Identify which cell holds the provided text, then report its (x, y) central coordinate. 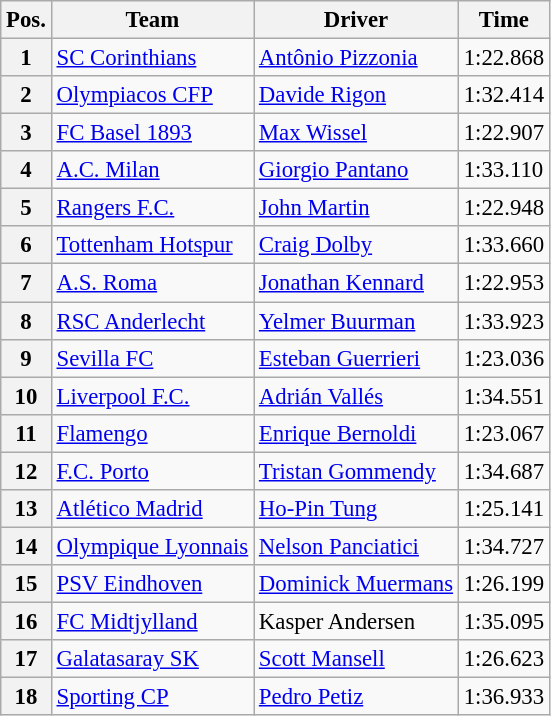
Nelson Panciatici (356, 546)
Pos. (26, 20)
Dominick Muermans (356, 584)
Olympiacos CFP (152, 95)
1:25.141 (504, 509)
Scott Mansell (356, 659)
9 (26, 358)
1:33.660 (504, 245)
Liverpool F.C. (152, 396)
Antônio Pizzonia (356, 58)
FC Midtjylland (152, 621)
1:23.067 (504, 433)
Sporting CP (152, 697)
1:34.727 (504, 546)
John Martin (356, 208)
PSV Eindhoven (152, 584)
10 (26, 396)
11 (26, 433)
7 (26, 283)
8 (26, 321)
5 (26, 208)
Galatasaray SK (152, 659)
Team (152, 20)
F.C. Porto (152, 471)
16 (26, 621)
Esteban Guerrieri (356, 358)
18 (26, 697)
A.S. Roma (152, 283)
Max Wissel (356, 133)
12 (26, 471)
4 (26, 170)
Rangers F.C. (152, 208)
Time (504, 20)
Davide Rigon (356, 95)
14 (26, 546)
1:33.923 (504, 321)
Craig Dolby (356, 245)
Jonathan Kennard (356, 283)
13 (26, 509)
1:22.953 (504, 283)
Giorgio Pantano (356, 170)
1:36.933 (504, 697)
1 (26, 58)
17 (26, 659)
3 (26, 133)
RSC Anderlecht (152, 321)
Kasper Andersen (356, 621)
Ho-Pin Tung (356, 509)
Flamengo (152, 433)
SC Corinthians (152, 58)
Atlético Madrid (152, 509)
1:26.623 (504, 659)
A.C. Milan (152, 170)
15 (26, 584)
1:34.687 (504, 471)
Yelmer Buurman (356, 321)
1:34.551 (504, 396)
Tristan Gommendy (356, 471)
Enrique Bernoldi (356, 433)
Sevilla FC (152, 358)
Olympique Lyonnais (152, 546)
Tottenham Hotspur (152, 245)
2 (26, 95)
Adrián Vallés (356, 396)
1:22.948 (504, 208)
1:23.036 (504, 358)
FC Basel 1893 (152, 133)
1:33.110 (504, 170)
1:22.868 (504, 58)
6 (26, 245)
1:32.414 (504, 95)
Driver (356, 20)
1:35.095 (504, 621)
Pedro Petiz (356, 697)
1:22.907 (504, 133)
1:26.199 (504, 584)
